Pinpoint the cell where the given text exists, returning its [X, Y] midpoint coordinate. 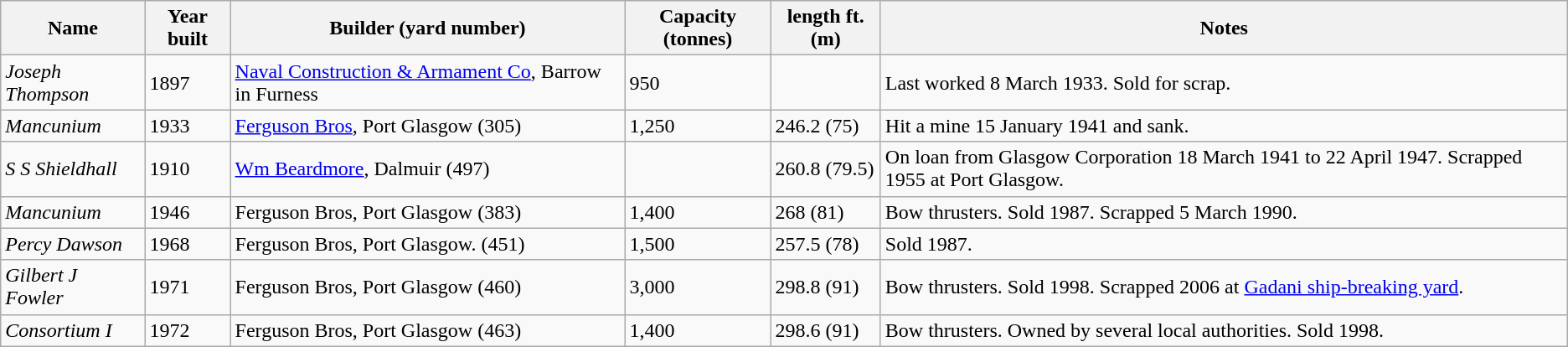
Hit a mine 15 January 1941 and sank. [1224, 126]
268 (81) [826, 212]
950 [698, 82]
246.2 (75) [826, 126]
1968 [188, 244]
Bow thrusters. Sold 1998. Scrapped 2006 at Gadani ship-breaking yard. [1224, 287]
3,000 [698, 287]
Bow thrusters. Sold 1987. Scrapped 5 March 1990. [1224, 212]
Year built [188, 28]
1897 [188, 82]
Naval Construction & Armament Co, Barrow in Furness [427, 82]
On loan from Glasgow Corporation 18 March 1941 to 22 April 1947. Scrapped 1955 at Port Glasgow. [1224, 169]
1946 [188, 212]
257.5 (78) [826, 244]
260.8 (79.5) [826, 169]
1933 [188, 126]
Consortium I [73, 330]
Last worked 8 March 1933. Sold for scrap. [1224, 82]
Ferguson Bros, Port Glasgow (463) [427, 330]
Ferguson Bros, Port Glasgow (383) [427, 212]
298.8 (91) [826, 287]
Ferguson Bros, Port Glasgow (305) [427, 126]
298.6 (91) [826, 330]
Ferguson Bros, Port Glasgow (460) [427, 287]
Percy Dawson [73, 244]
Joseph Thompson [73, 82]
length ft. (m) [826, 28]
1910 [188, 169]
1971 [188, 287]
Sold 1987. [1224, 244]
1,250 [698, 126]
Name [73, 28]
Ferguson Bros, Port Glasgow. (451) [427, 244]
S S Shieldhall [73, 169]
Builder (yard number) [427, 28]
Gilbert J Fowler [73, 287]
1,500 [698, 244]
Notes [1224, 28]
Wm Beardmore, Dalmuir (497) [427, 169]
1972 [188, 330]
Bow thrusters. Owned by several local authorities. Sold 1998. [1224, 330]
Capacity (tonnes) [698, 28]
